Determine the [X, Y] coordinate at the center of the cell enclosing the given text.  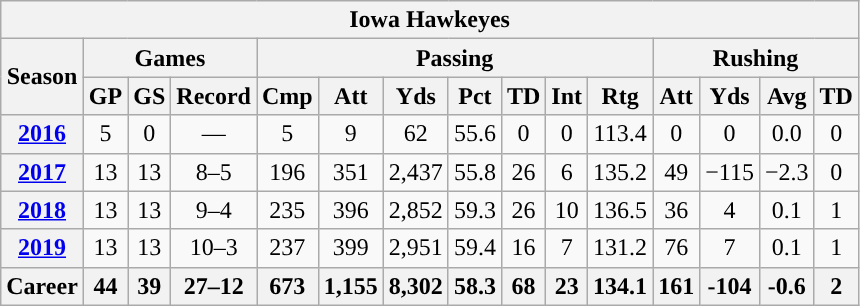
6 [567, 172]
23 [567, 286]
39 [150, 286]
131.2 [620, 248]
68 [523, 286]
59.4 [474, 248]
Passing [454, 58]
Season [42, 77]
Int [567, 96]
GP [105, 96]
2018 [42, 210]
2016 [42, 134]
135.2 [620, 172]
Career [42, 286]
2 [836, 286]
1,155 [350, 286]
8–5 [214, 172]
134.1 [620, 286]
10–3 [214, 248]
2,852 [416, 210]
55.8 [474, 172]
9 [350, 134]
16 [523, 248]
2017 [42, 172]
49 [676, 172]
36 [676, 210]
-104 [730, 286]
62 [416, 134]
161 [676, 286]
136.5 [620, 210]
59.3 [474, 210]
673 [287, 286]
Games [170, 58]
— [214, 134]
399 [350, 248]
351 [350, 172]
2,437 [416, 172]
Cmp [287, 96]
Record [214, 96]
-0.6 [786, 286]
−115 [730, 172]
Pct [474, 96]
−2.3 [786, 172]
9–4 [214, 210]
76 [676, 248]
Iowa Hawkeyes [430, 20]
58.3 [474, 286]
196 [287, 172]
Avg [786, 96]
10 [567, 210]
Rushing [756, 58]
Rtg [620, 96]
2019 [42, 248]
44 [105, 286]
27–12 [214, 286]
0.0 [786, 134]
396 [350, 210]
55.6 [474, 134]
4 [730, 210]
GS [150, 96]
237 [287, 248]
2,951 [416, 248]
235 [287, 210]
113.4 [620, 134]
8,302 [416, 286]
